Find where the given text appears and provide that cell's center as (X, Y) coordinate. 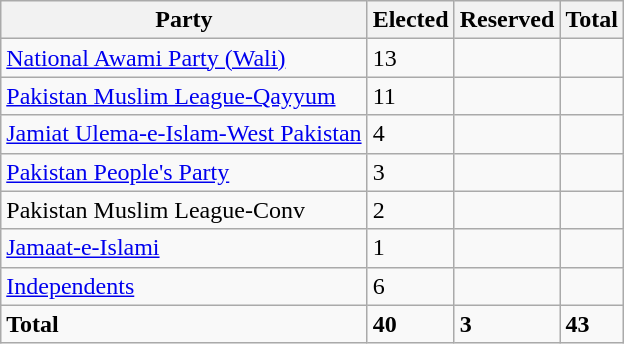
4 (410, 134)
Independents (184, 286)
Reserved (507, 20)
Pakistan Muslim League-Qayyum (184, 96)
40 (410, 324)
43 (592, 324)
Pakistan People's Party (184, 172)
Jamaat-e-Islami (184, 248)
Jamiat Ulema-e-Islam-West Pakistan (184, 134)
National Awami Party (Wali) (184, 58)
13 (410, 58)
6 (410, 286)
Pakistan Muslim League-Conv (184, 210)
11 (410, 96)
Elected (410, 20)
1 (410, 248)
2 (410, 210)
Party (184, 20)
